Scan for the cell matching the given text and deliver its [x, y] coordinate at center. 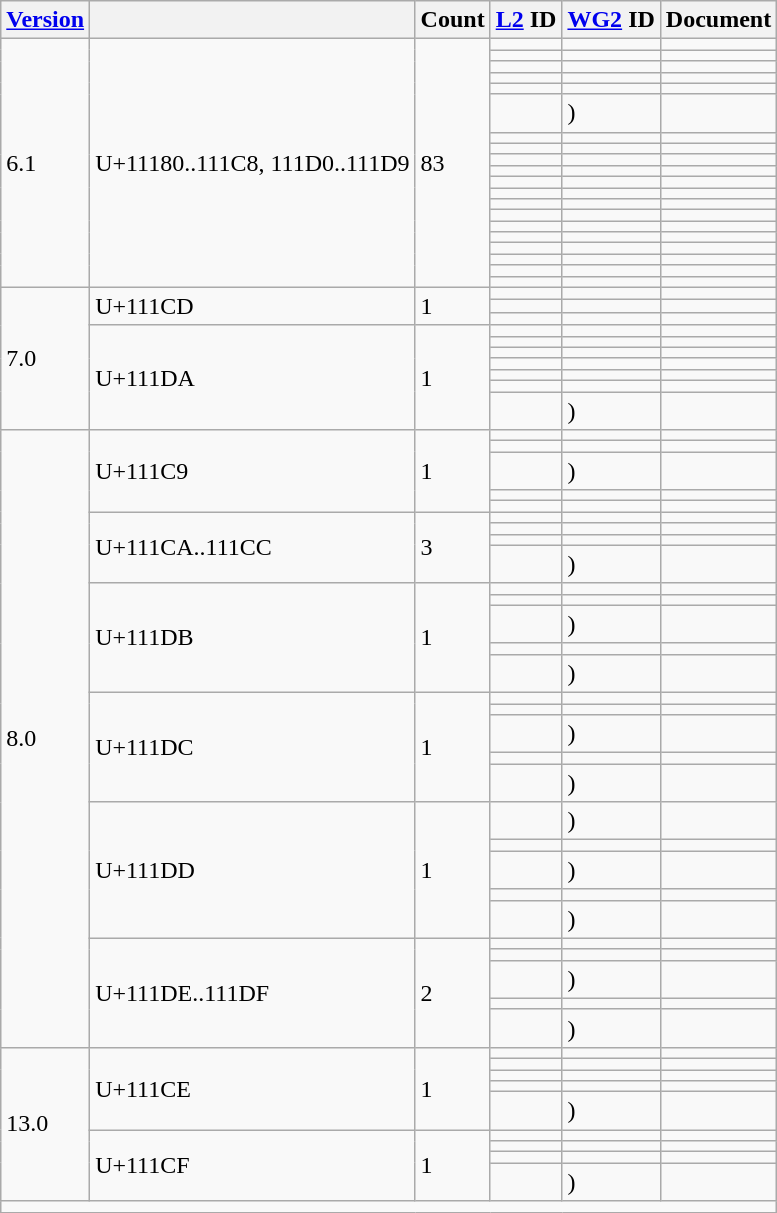
U+111DE..111DF [252, 992]
7.0 [46, 358]
Document [718, 20]
3 [452, 548]
L2 ID [526, 20]
83 [452, 163]
WG2 ID [611, 20]
U+111DA [252, 377]
U+111CF [252, 1166]
Count [452, 20]
U+111DD [252, 870]
U+111CD [252, 306]
U+111C9 [252, 471]
Version [46, 20]
8.0 [46, 739]
U+111DB [252, 638]
U+11180..111C8, 111D0..111D9 [252, 163]
U+111DC [252, 746]
13.0 [46, 1124]
6.1 [46, 163]
U+111CE [252, 1088]
U+111CA..111CC [252, 548]
2 [452, 992]
